Output the (x, y) coordinate of the center of the cell containing the given text.  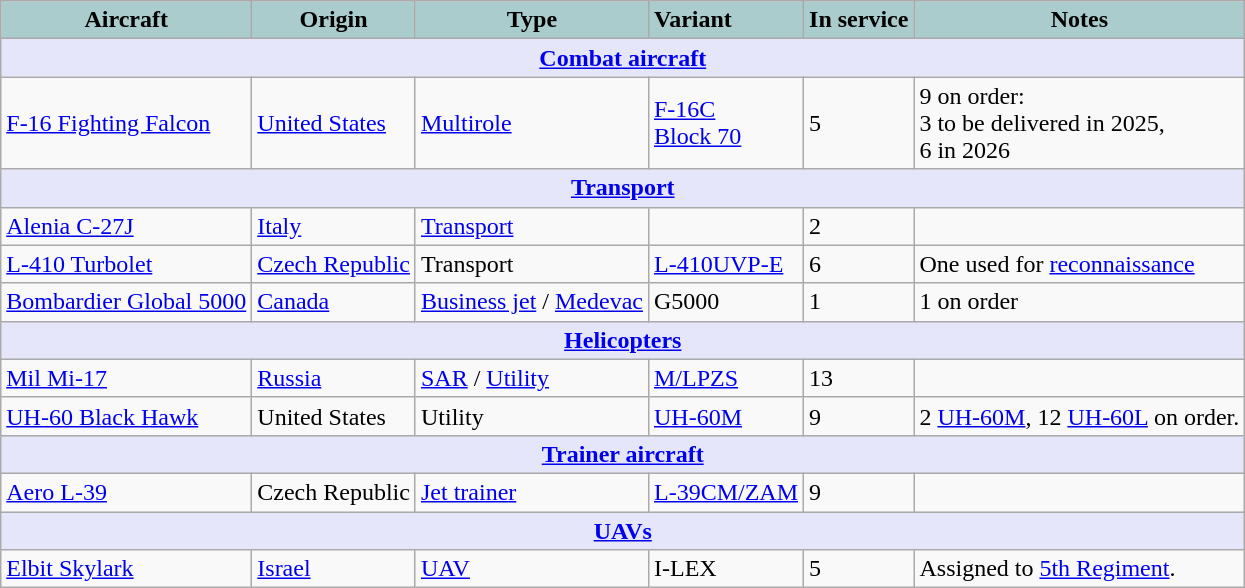
SAR / Utility (532, 378)
UAVs (623, 531)
Bombardier Global 5000 (126, 302)
Multirole (532, 123)
1 (859, 302)
Aero L-39 (126, 492)
1 on order (1080, 302)
Notes (1080, 20)
F-16CBlock 70 (726, 123)
Business jet / Medevac (532, 302)
Canada (334, 302)
Alenia C-27J (126, 226)
L-39CM/ZAM (726, 492)
Israel (334, 569)
UAV (532, 569)
Combat aircraft (623, 58)
In service (859, 20)
Elbit Skylark (126, 569)
Mil Mi-17 (126, 378)
Trainer aircraft (623, 454)
M/LPZS (726, 378)
Variant (726, 20)
2 UH-60M, 12 UH-60L on order. (1080, 416)
Helicopters (623, 340)
2 (859, 226)
I-LEX (726, 569)
L-410 Turbolet (126, 264)
G5000 (726, 302)
13 (859, 378)
Utility (532, 416)
Type (532, 20)
Jet trainer (532, 492)
Italy (334, 226)
Aircraft (126, 20)
Origin (334, 20)
9 on order:3 to be delivered in 2025,6 in 2026 (1080, 123)
L-410UVP-E (726, 264)
UH-60 Black Hawk (126, 416)
6 (859, 264)
F-16 Fighting Falcon (126, 123)
Russia (334, 378)
Assigned to 5th Regiment. (1080, 569)
One used for reconnaissance (1080, 264)
UH-60M (726, 416)
